Pinpoint the cell where the given text exists, returning its [X, Y] midpoint coordinate. 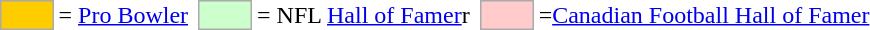
= NFL Hall of Famerr [364, 15]
= Pro Bowler [124, 15]
